Determine the (x, y) coordinate at the center of the cell enclosing the given text.  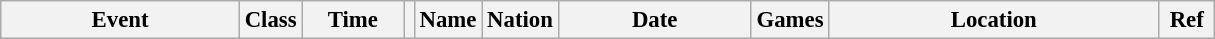
Date (654, 20)
Location (994, 20)
Games (790, 20)
Nation (520, 20)
Time (353, 20)
Event (120, 20)
Class (270, 20)
Ref (1187, 20)
Name (448, 20)
